Pinpoint the cell where the given text exists, returning its [X, Y] midpoint coordinate. 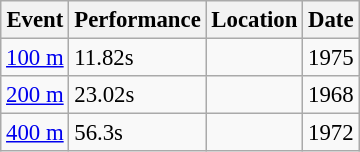
1968 [331, 95]
Performance [138, 20]
1975 [331, 58]
Event [35, 20]
11.82s [138, 58]
200 m [35, 95]
56.3s [138, 133]
100 m [35, 58]
Location [254, 20]
400 m [35, 133]
23.02s [138, 95]
Date [331, 20]
1972 [331, 133]
